Locate the cell with the specified text and output its [X, Y] center coordinate. 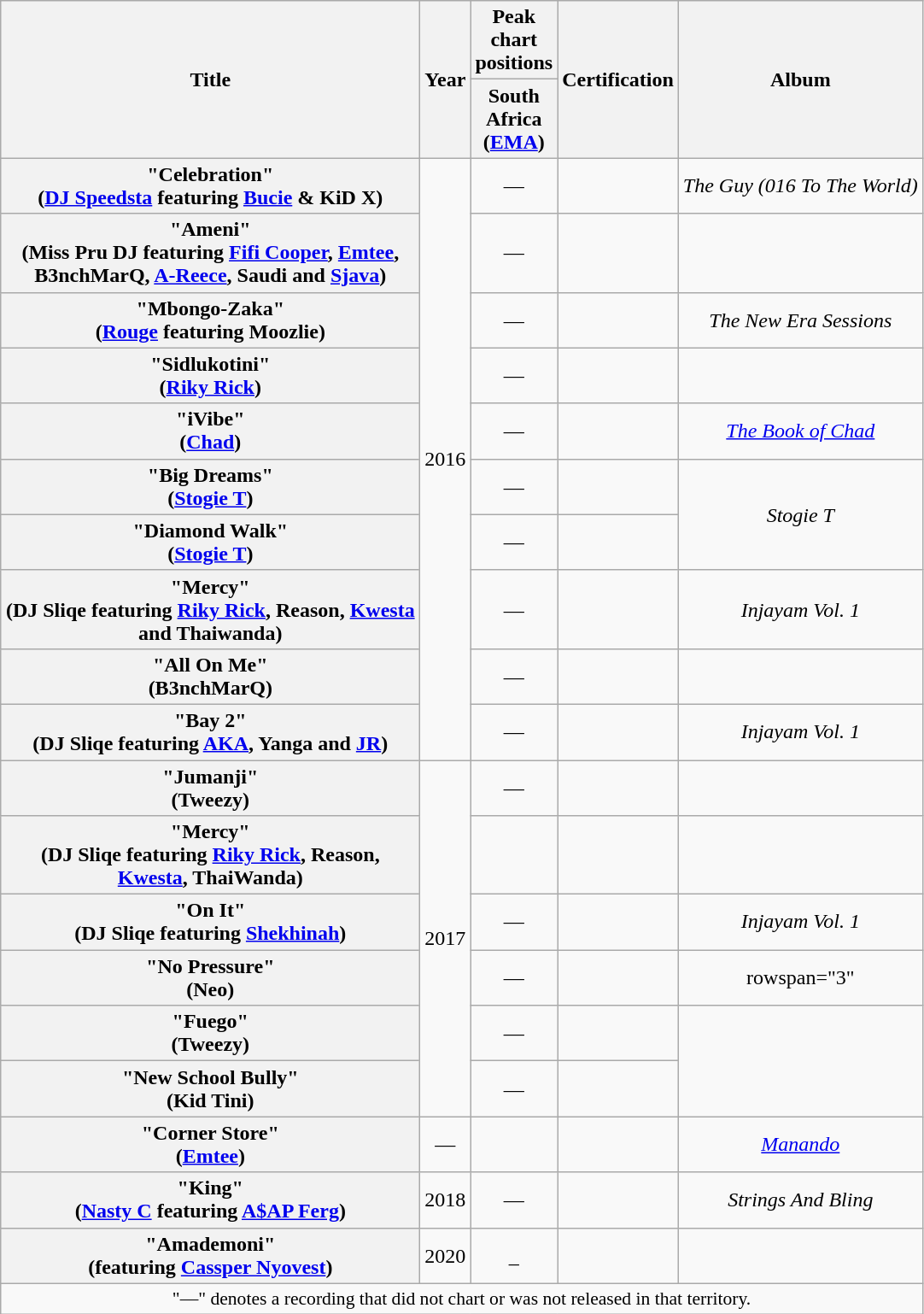
_ [514, 1256]
Peak chart positions [514, 40]
"—" denotes a recording that did not chart or was not released in that territory. [462, 1299]
"Sidlukotini"(Riky Rick) [210, 376]
The Guy (016 To The World) [800, 186]
Album [800, 79]
2017 [446, 938]
"Big Dreams"(Stogie T) [210, 487]
Certification [618, 79]
"Mbongo-Zaka"(Rouge featuring Moozlie) [210, 320]
"Ameni"(Miss Pru DJ featuring Fifi Cooper, Emtee, B3nchMarQ, A-Reece, Saudi and Sjava) [210, 253]
"iVibe"(Chad) [210, 431]
"Amademoni" (featuring Cassper Nyovest) [210, 1256]
"On It"(DJ Sliqe featuring Shekhinah) [210, 923]
South Africa (EMA) [514, 119]
Title [210, 79]
"Celebration"(DJ Speedsta featuring Bucie & KiD X) [210, 186]
The New Era Sessions [800, 320]
The Book of Chad [800, 431]
"Fuego"(Tweezy) [210, 1034]
2018 [446, 1200]
"Corner Store"(Emtee) [210, 1145]
Strings And Bling [800, 1200]
"New School Bully"(Kid Tini) [210, 1088]
"King" (Nasty C featuring A$AP Ferg) [210, 1200]
"No Pressure"(Neo) [210, 977]
"Bay 2"(DJ Sliqe featuring AKA, Yanga and JR) [210, 731]
rowspan="3" [800, 977]
Manando [800, 1145]
"Mercy"(DJ Sliqe featuring Riky Rick, Reason, Kwesta and Thaiwanda) [210, 609]
"Mercy"(DJ Sliqe featuring Riky Rick, Reason, Kwesta, ThaiWanda) [210, 855]
2016 [446, 460]
"Jumanji"(Tweezy) [210, 788]
"Diamond Walk"(Stogie T) [210, 542]
"All On Me"(B3nchMarQ) [210, 677]
Stogie T [800, 514]
Year [446, 79]
2020 [446, 1256]
